For the text-containing cell, return its midpoint in (x, y) coordinate format. 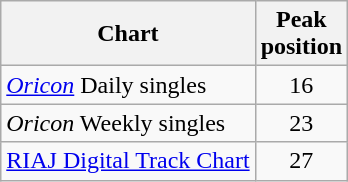
27 (301, 161)
23 (301, 123)
Oricon Weekly singles (128, 123)
16 (301, 85)
RIAJ Digital Track Chart (128, 161)
Chart (128, 34)
Peakposition (301, 34)
Oricon Daily singles (128, 85)
